Identify which cell holds the provided text, then report its (x, y) central coordinate. 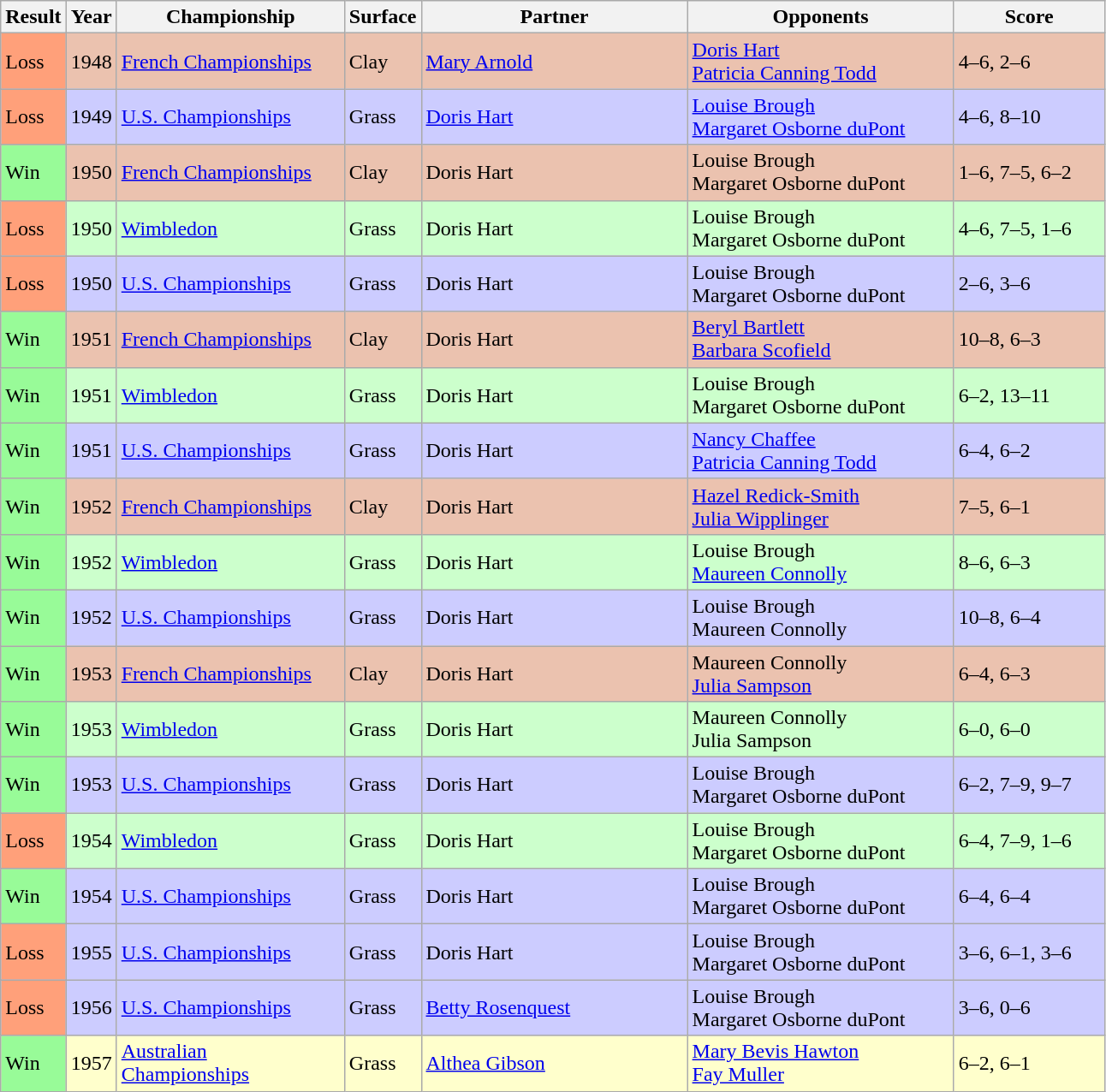
1–6, 7–5, 6–2 (1029, 173)
Althea Gibson (555, 1063)
Hazel Redick-Smith Julia Wipplinger (820, 507)
10–8, 6–3 (1029, 339)
Opponents (820, 17)
Doris Hart Patricia Canning Todd (820, 62)
1948 (91, 62)
Championship (230, 17)
Beryl Bartlett Barbara Scofield (820, 339)
1955 (91, 952)
Betty Rosenquest (555, 1008)
6–2, 6–1 (1029, 1063)
6–4, 6–3 (1029, 673)
3–6, 6–1, 3–6 (1029, 952)
6–2, 7–9, 9–7 (1029, 786)
Year (91, 17)
4–6, 7–5, 1–6 (1029, 228)
10–8, 6–4 (1029, 618)
6–2, 13–11 (1029, 395)
6–4, 6–2 (1029, 450)
3–6, 0–6 (1029, 1008)
4–6, 8–10 (1029, 116)
Surface (383, 17)
7–5, 6–1 (1029, 507)
6–0, 6–0 (1029, 729)
8–6, 6–3 (1029, 561)
Score (1029, 17)
Nancy Chaffee Patricia Canning Todd (820, 450)
Australian Championships (230, 1063)
1957 (91, 1063)
2–6, 3–6 (1029, 284)
Mary Bevis Hawton Fay Muller (820, 1063)
1949 (91, 116)
1956 (91, 1008)
6–4, 6–4 (1029, 897)
4–6, 2–6 (1029, 62)
Mary Arnold (555, 62)
Partner (555, 17)
6–4, 7–9, 1–6 (1029, 840)
Result (33, 17)
